From the cell containing the given text, extract its center point as (X, Y) coordinate. 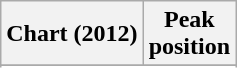
Chart (2012) (72, 34)
Peakposition (189, 34)
